For the text-containing cell, return its midpoint in [x, y] coordinate format. 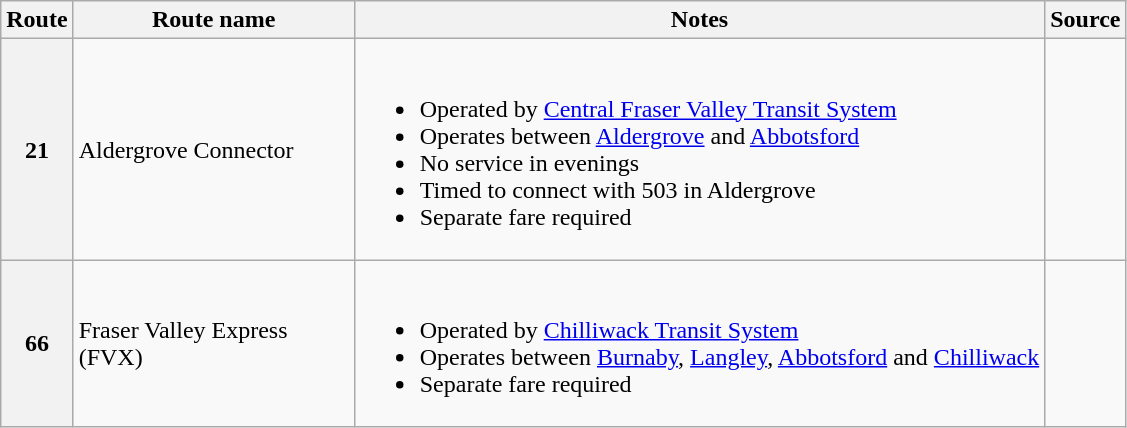
Route [37, 20]
21 [37, 150]
66 [37, 344]
Fraser Valley Express (FVX) [214, 344]
Aldergrove Connector [214, 150]
Operated by Chilliwack Transit SystemOperates between Burnaby, Langley, Abbotsford and ChilliwackSeparate fare required [700, 344]
Notes [700, 20]
Source [1086, 20]
Route name [214, 20]
